Return [X, Y] of the center of cell containing provided text 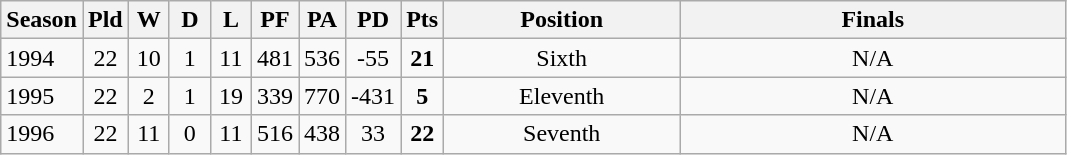
0 [190, 134]
19 [230, 96]
438 [322, 134]
5 [422, 96]
L [230, 20]
Position [562, 20]
536 [322, 58]
Sixth [562, 58]
1994 [42, 58]
D [190, 20]
Eleventh [562, 96]
PD [374, 20]
33 [374, 134]
1995 [42, 96]
339 [274, 96]
2 [148, 96]
PA [322, 20]
PF [274, 20]
10 [148, 58]
Finals [873, 20]
-55 [374, 58]
Seventh [562, 134]
Pts [422, 20]
-431 [374, 96]
770 [322, 96]
21 [422, 58]
Pld [105, 20]
W [148, 20]
481 [274, 58]
Season [42, 20]
516 [274, 134]
1996 [42, 134]
